Extract the (x, y) coordinate from the center of the cell holding the provided text.  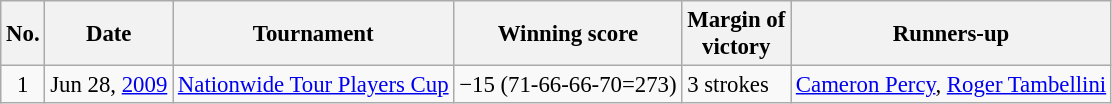
1 (23, 85)
Cameron Percy, Roger Tambellini (952, 85)
No. (23, 34)
Winning score (568, 34)
Nationwide Tour Players Cup (314, 85)
3 strokes (736, 85)
Date (109, 34)
Runners-up (952, 34)
−15 (71-66-66-70=273) (568, 85)
Jun 28, 2009 (109, 85)
Margin ofvictory (736, 34)
Tournament (314, 34)
